Identify which cell holds the provided text, then report its (X, Y) central coordinate. 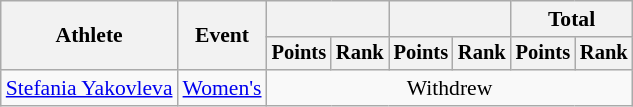
Event (222, 36)
Withdrew (450, 88)
Stefania Yakovleva (90, 88)
Total (572, 19)
Women's (222, 88)
Athlete (90, 36)
